Extract the (X, Y) coordinate from the center of the cell holding the provided text.  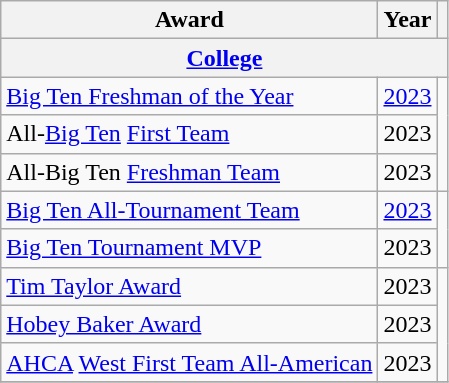
AHCA West First Team All-American (190, 362)
All-Big Ten Freshman Team (190, 172)
Year (408, 20)
Tim Taylor Award (190, 286)
Big Ten Freshman of the Year (190, 96)
All-Big Ten First Team (190, 134)
Big Ten All-Tournament Team (190, 210)
College (224, 58)
Hobey Baker Award (190, 324)
Award (190, 20)
Big Ten Tournament MVP (190, 248)
